Locate the cell with the specified text and output its [x, y] center coordinate. 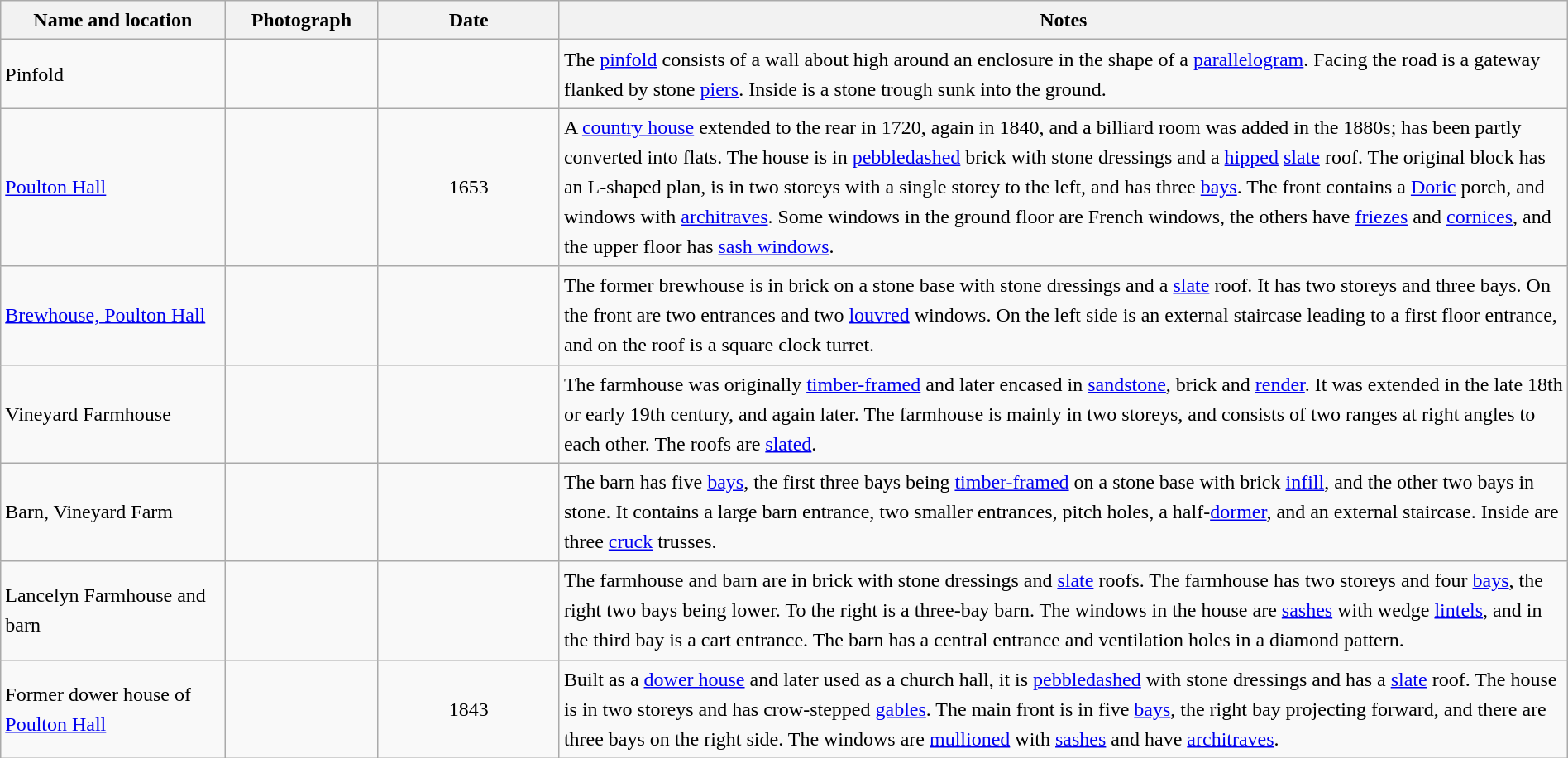
Brewhouse, Poulton Hall [112, 316]
Photograph [301, 20]
Former dower house ofPoulton Hall [112, 709]
Poulton Hall [112, 187]
1843 [468, 709]
Barn, Vineyard Farm [112, 512]
Lancelyn Farmhouse and barn [112, 610]
Vineyard Farmhouse [112, 413]
Date [468, 20]
1653 [468, 187]
Pinfold [112, 74]
Notes [1064, 20]
Name and location [112, 20]
